Scan for the cell matching the given text and deliver its (x, y) coordinate at center. 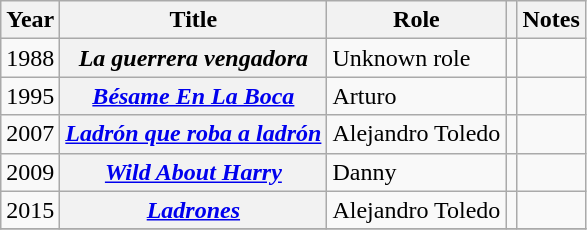
Wild About Harry (194, 172)
Role (416, 20)
Notes (551, 20)
1988 (30, 58)
Ladrones (194, 210)
Bésame En La Boca (194, 96)
Title (194, 20)
Arturo (416, 96)
La guerrera vengadora (194, 58)
Year (30, 20)
2009 (30, 172)
2015 (30, 210)
2007 (30, 134)
Unknown role (416, 58)
Ladrón que roba a ladrón (194, 134)
1995 (30, 96)
Danny (416, 172)
